From the cell containing the given text, extract its center point as [x, y] coordinate. 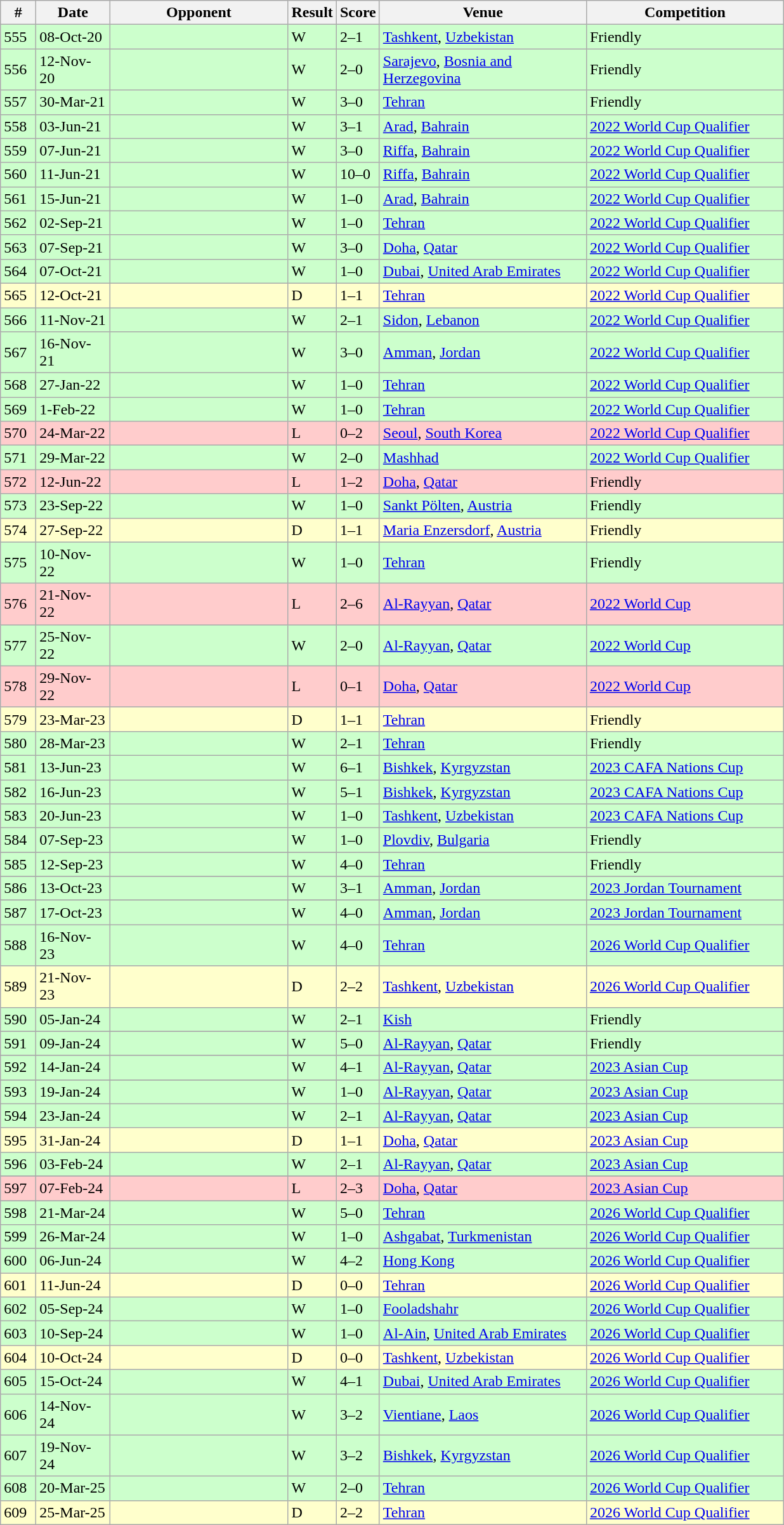
23-Sep-22 [73, 506]
21-Nov-23 [73, 986]
576 [18, 604]
Opponent [199, 13]
568 [18, 385]
595 [18, 1140]
08-Oct-20 [73, 37]
1–2 [358, 482]
582 [18, 791]
2–6 [358, 604]
11-Nov-21 [73, 319]
586 [18, 888]
556 [18, 70]
Vientiane, Laos [483, 1414]
4–2 [358, 1261]
13-Oct-23 [73, 888]
Al-Ain, United Arab Emirates [483, 1333]
Hong Kong [483, 1261]
575 [18, 562]
11-Jun-21 [73, 175]
603 [18, 1333]
569 [18, 409]
584 [18, 840]
579 [18, 719]
599 [18, 1237]
1-Feb-22 [73, 409]
23-Mar-23 [73, 719]
609 [18, 1512]
14-Jan-24 [73, 1067]
20-Jun-23 [73, 816]
594 [18, 1116]
606 [18, 1414]
Fooladshahr [483, 1309]
562 [18, 223]
19-Nov-24 [73, 1456]
565 [18, 295]
593 [18, 1092]
608 [18, 1488]
29-Nov-22 [73, 687]
592 [18, 1067]
604 [18, 1357]
560 [18, 175]
09-Jan-24 [73, 1043]
607 [18, 1456]
Date [73, 13]
02-Sep-21 [73, 223]
10-Nov-22 [73, 562]
0–1 [358, 687]
Sarajevo, Bosnia and Herzegovina [483, 70]
31-Jan-24 [73, 1140]
2–3 [358, 1188]
12-Sep-23 [73, 864]
15-Jun-21 [73, 199]
Competition [685, 13]
12-Oct-21 [73, 295]
25-Nov-22 [73, 645]
559 [18, 150]
07-Oct-21 [73, 271]
27-Sep-22 [73, 530]
578 [18, 687]
577 [18, 645]
07-Sep-21 [73, 247]
589 [18, 986]
28-Mar-23 [73, 743]
21-Mar-24 [73, 1213]
600 [18, 1261]
07-Feb-24 [73, 1188]
591 [18, 1043]
12-Jun-22 [73, 482]
581 [18, 767]
605 [18, 1382]
Ashgabat, Turkmenistan [483, 1237]
563 [18, 247]
587 [18, 913]
19-Jan-24 [73, 1092]
601 [18, 1285]
Sidon, Lebanon [483, 319]
Plovdiv, Bulgaria [483, 840]
30-Mar-21 [73, 102]
Score [358, 13]
24-Mar-22 [73, 433]
602 [18, 1309]
590 [18, 1019]
13-Jun-23 [73, 767]
597 [18, 1188]
27-Jan-22 [73, 385]
572 [18, 482]
15-Oct-24 [73, 1382]
588 [18, 946]
05-Sep-24 [73, 1309]
21-Nov-22 [73, 604]
Result [312, 13]
17-Oct-23 [73, 913]
06-Jun-24 [73, 1261]
10-Sep-24 [73, 1333]
596 [18, 1164]
555 [18, 37]
0–2 [358, 433]
07-Jun-21 [73, 150]
558 [18, 126]
26-Mar-24 [73, 1237]
Venue [483, 13]
16-Nov-23 [73, 946]
561 [18, 199]
567 [18, 353]
03-Jun-21 [73, 126]
564 [18, 271]
16-Jun-23 [73, 791]
10–0 [358, 175]
566 [18, 319]
25-Mar-25 [73, 1512]
07-Sep-23 [73, 840]
05-Jan-24 [73, 1019]
5–1 [358, 791]
23-Jan-24 [73, 1116]
03-Feb-24 [73, 1164]
Maria Enzersdorf, Austria [483, 530]
571 [18, 458]
Mashhad [483, 458]
557 [18, 102]
16-Nov-21 [73, 353]
Seoul, South Korea [483, 433]
570 [18, 433]
11-Jun-24 [73, 1285]
6–1 [358, 767]
Kish [483, 1019]
573 [18, 506]
12-Nov-20 [73, 70]
10-Oct-24 [73, 1357]
29-Mar-22 [73, 458]
14-Nov-24 [73, 1414]
598 [18, 1213]
Sankt Pölten, Austria [483, 506]
580 [18, 743]
574 [18, 530]
# [18, 13]
20-Mar-25 [73, 1488]
585 [18, 864]
583 [18, 816]
